Extract the [x, y] coordinate from the center of the cell holding the provided text.  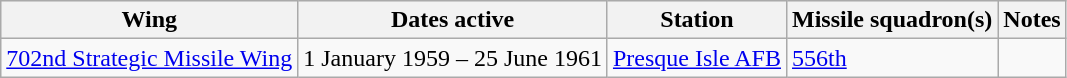
Notes [1032, 20]
Presque Isle AFB [696, 58]
Dates active [453, 20]
Missile squadron(s) [892, 20]
Station [696, 20]
556th [892, 58]
702nd Strategic Missile Wing [150, 58]
Wing [150, 20]
1 January 1959 – 25 June 1961 [453, 58]
